Detect which cell encompasses the target text, then output its (X, Y) center coordinate. 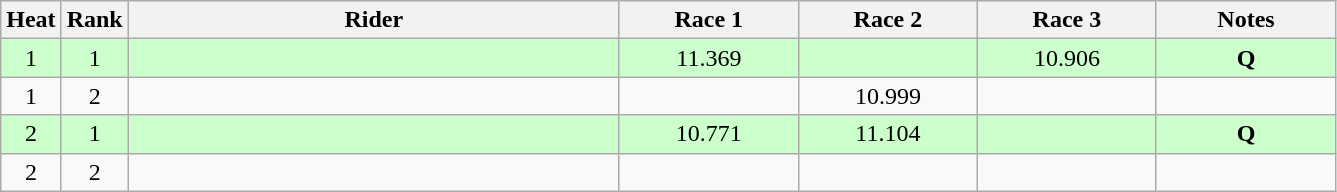
Notes (1246, 20)
10.999 (888, 96)
Race 3 (1066, 20)
11.369 (708, 58)
Rank (94, 20)
11.104 (888, 134)
Heat (31, 20)
10.906 (1066, 58)
Rider (374, 20)
Race 2 (888, 20)
10.771 (708, 134)
Race 1 (708, 20)
